Identify which cell holds the provided text, then report its [x, y] central coordinate. 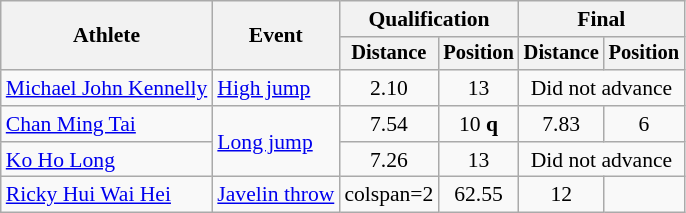
7.26 [388, 160]
7.83 [562, 124]
Ricky Hui Wai Hei [107, 195]
6 [644, 124]
7.54 [388, 124]
62.55 [478, 195]
10 q [478, 124]
Michael John Kennelly [107, 88]
High jump [276, 88]
2.10 [388, 88]
12 [562, 195]
Ko Ho Long [107, 160]
Chan Ming Tai [107, 124]
Long jump [276, 142]
Athlete [107, 36]
Event [276, 36]
Final [602, 19]
Javelin throw [276, 195]
Qualification [428, 19]
colspan=2 [388, 195]
